Extract the [X, Y] coordinate from the center of the cell holding the provided text.  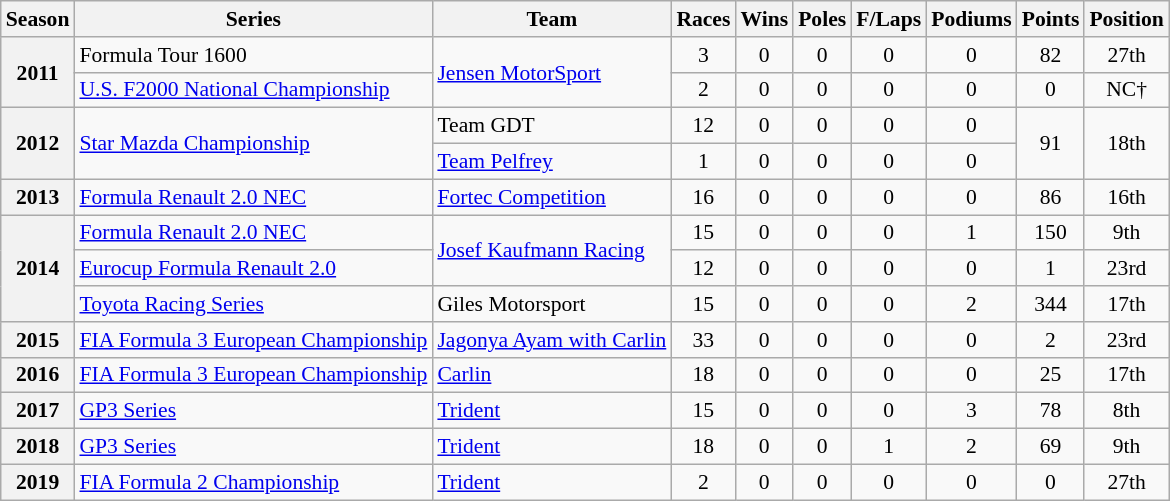
25 [1051, 375]
Team [552, 19]
Series [253, 19]
2014 [38, 268]
86 [1051, 197]
NC† [1126, 90]
Team Pelfrey [552, 162]
344 [1051, 304]
91 [1051, 144]
U.S. F2000 National Championship [253, 90]
2016 [38, 375]
Giles Motorsport [552, 304]
F/Laps [888, 19]
2013 [38, 197]
2011 [38, 72]
2015 [38, 340]
69 [1051, 447]
16th [1126, 197]
Jagonya Ayam with Carlin [552, 340]
Formula Tour 1600 [253, 55]
Season [38, 19]
Team GDT [552, 126]
Carlin [552, 375]
78 [1051, 411]
2018 [38, 447]
33 [703, 340]
Fortec Competition [552, 197]
Points [1051, 19]
Toyota Racing Series [253, 304]
Position [1126, 19]
Josef Kaufmann Racing [552, 250]
Wins [764, 19]
FIA Formula 2 Championship [253, 482]
18th [1126, 144]
8th [1126, 411]
150 [1051, 233]
16 [703, 197]
2017 [38, 411]
Podiums [972, 19]
Eurocup Formula Renault 2.0 [253, 269]
2012 [38, 144]
Races [703, 19]
Poles [822, 19]
Jensen MotorSport [552, 72]
Star Mazda Championship [253, 144]
82 [1051, 55]
2019 [38, 482]
